Scan for the cell matching the given text and deliver its [X, Y] coordinate at center. 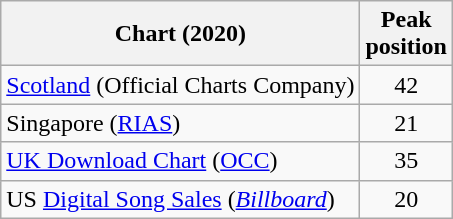
42 [406, 85]
US Digital Song Sales (Billboard) [180, 199]
Scotland (Official Charts Company) [180, 85]
21 [406, 123]
UK Download Chart (OCC) [180, 161]
Chart (2020) [180, 34]
35 [406, 161]
Singapore (RIAS) [180, 123]
20 [406, 199]
Peakposition [406, 34]
